Find where the given text appears and provide that cell's center as (x, y) coordinate. 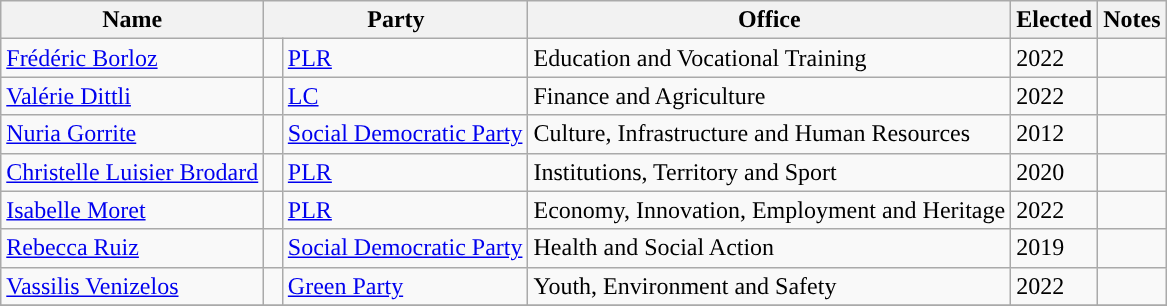
Health and Social Action (770, 248)
Isabelle Moret (132, 210)
Party (396, 20)
2012 (1054, 134)
Youth, Environment and Safety (770, 286)
Rebecca Ruiz (132, 248)
Institutions, Territory and Sport (770, 172)
2020 (1054, 172)
Elected (1054, 20)
Vassilis Venizelos (132, 286)
Finance and Agriculture (770, 96)
Valérie Dittli (132, 96)
Name (132, 20)
Office (770, 20)
LC (405, 96)
Christelle Luisier Brodard (132, 172)
Education and Vocational Training (770, 58)
Culture, Infrastructure and Human Resources (770, 134)
Nuria Gorrite (132, 134)
Notes (1132, 20)
Green Party (405, 286)
2019 (1054, 248)
Frédéric Borloz (132, 58)
Economy, Innovation, Employment and Heritage (770, 210)
